Find where the given text appears and provide that cell's center as (X, Y) coordinate. 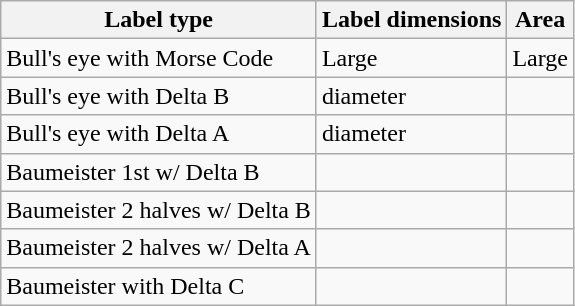
Label dimensions (411, 20)
Area (540, 20)
Label type (159, 20)
Bull's eye with Delta A (159, 134)
Baumeister with Delta C (159, 286)
Baumeister 1st w/ Delta B (159, 172)
Bull's eye with Morse Code (159, 58)
Baumeister 2 halves w/ Delta B (159, 210)
Bull's eye with Delta B (159, 96)
Baumeister 2 halves w/ Delta A (159, 248)
